Search for the cell housing the specified text and yield its (X, Y) center coordinate. 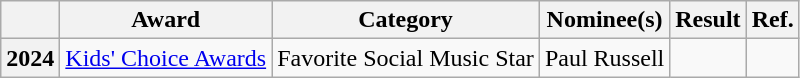
Kids' Choice Awards (166, 58)
Ref. (772, 20)
Nominee(s) (604, 20)
Award (166, 20)
Result (708, 20)
Favorite Social Music Star (406, 58)
Paul Russell (604, 58)
2024 (30, 58)
Category (406, 20)
